Identify which cell holds the provided text, then report its [X, Y] central coordinate. 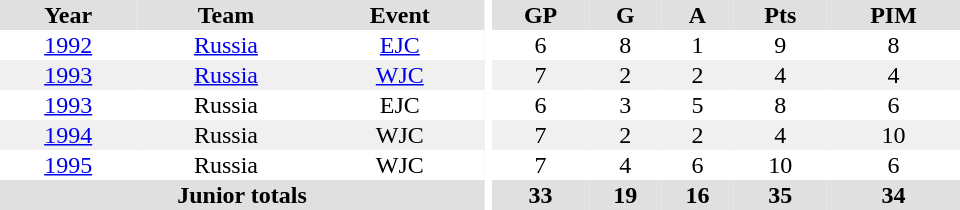
1992 [68, 45]
9 [781, 45]
16 [697, 195]
34 [894, 195]
33 [540, 195]
Team [226, 15]
1 [697, 45]
Pts [781, 15]
1994 [68, 135]
Junior totals [242, 195]
PIM [894, 15]
19 [625, 195]
Year [68, 15]
GP [540, 15]
Event [400, 15]
5 [697, 105]
3 [625, 105]
35 [781, 195]
1995 [68, 165]
G [625, 15]
A [697, 15]
